Return [X, Y] of the center of cell containing provided text 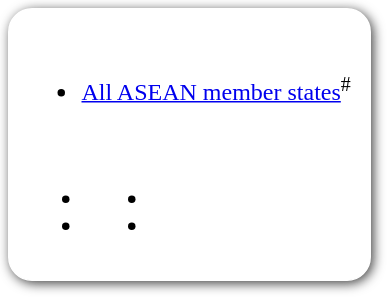
All ASEAN member states# [186, 144]
